Pinpoint the cell where the given text exists, returning its (X, Y) midpoint coordinate. 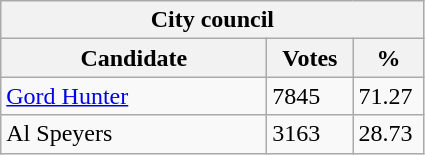
7845 (310, 96)
Votes (310, 58)
City council (212, 20)
Gord Hunter (134, 96)
% (388, 58)
71.27 (388, 96)
Candidate (134, 58)
Al Speyers (134, 134)
3163 (310, 134)
28.73 (388, 134)
